Determine the [X, Y] coordinate at the center of the cell enclosing the given text.  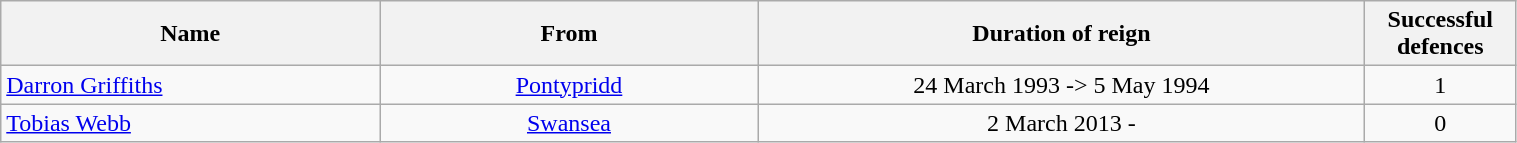
Name [190, 34]
1 [1440, 85]
0 [1440, 123]
Swansea [570, 123]
Duration of reign [1061, 34]
Darron Griffiths [190, 85]
2 March 2013 - [1061, 123]
Successful defences [1440, 34]
From [570, 34]
Tobias Webb [190, 123]
Pontypridd [570, 85]
24 March 1993 -> 5 May 1994 [1061, 85]
